Pinpoint the cell where the given text exists, returning its [X, Y] midpoint coordinate. 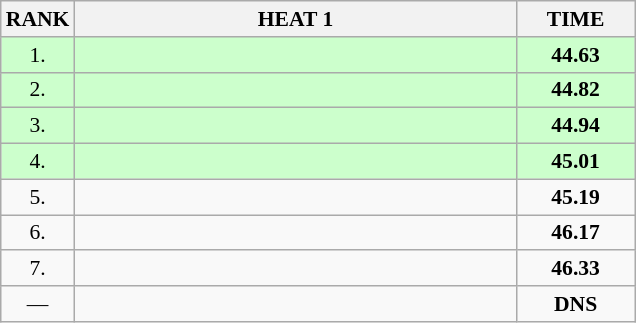
1. [38, 55]
44.63 [576, 55]
7. [38, 269]
RANK [38, 19]
6. [38, 233]
HEAT 1 [295, 19]
3. [38, 126]
44.82 [576, 90]
TIME [576, 19]
4. [38, 162]
45.19 [576, 197]
45.01 [576, 162]
— [38, 304]
2. [38, 90]
DNS [576, 304]
46.33 [576, 269]
5. [38, 197]
44.94 [576, 126]
46.17 [576, 233]
